Pinpoint the cell where the given text exists, returning its [x, y] midpoint coordinate. 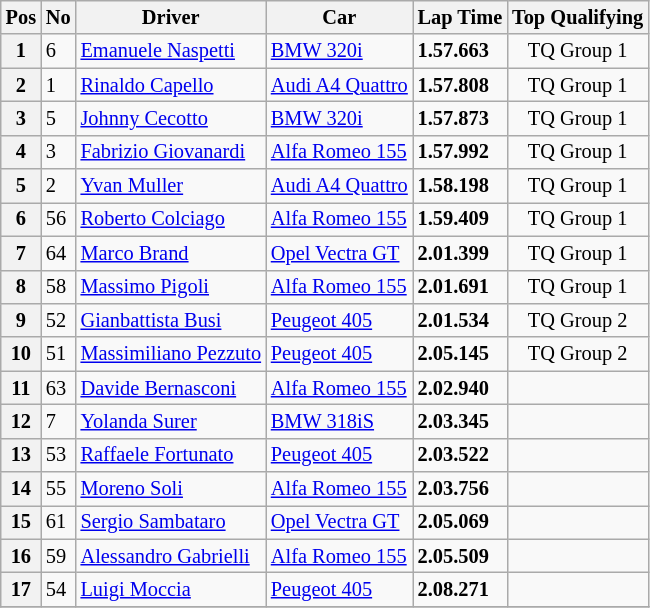
15 [21, 522]
Luigi Moccia [171, 589]
2.05.509 [460, 556]
Lap Time [460, 17]
Top Qualifying [578, 17]
Davide Bernasconi [171, 388]
56 [58, 219]
Massimiliano Pezzuto [171, 354]
13 [21, 455]
1.57.992 [460, 152]
61 [58, 522]
Massimo Pigoli [171, 287]
Johnny Cecotto [171, 118]
2.05.145 [460, 354]
1.57.873 [460, 118]
54 [58, 589]
17 [21, 589]
52 [58, 320]
1.58.198 [460, 186]
51 [58, 354]
8 [21, 287]
2.08.271 [460, 589]
1.57.808 [460, 85]
2.01.534 [460, 320]
Emanuele Naspetti [171, 51]
Rinaldo Capello [171, 85]
2.01.399 [460, 253]
Gianbattista Busi [171, 320]
2.03.756 [460, 489]
Fabrizio Giovanardi [171, 152]
11 [21, 388]
58 [58, 287]
2.03.522 [460, 455]
64 [58, 253]
55 [58, 489]
1.57.663 [460, 51]
12 [21, 421]
9 [21, 320]
Marco Brand [171, 253]
2.02.940 [460, 388]
Roberto Colciago [171, 219]
63 [58, 388]
BMW 318iS [340, 421]
Alessandro Gabrielli [171, 556]
Car [340, 17]
53 [58, 455]
Moreno Soli [171, 489]
Sergio Sambataro [171, 522]
1.59.409 [460, 219]
No [58, 17]
10 [21, 354]
16 [21, 556]
Pos [21, 17]
14 [21, 489]
2.01.691 [460, 287]
59 [58, 556]
Yolanda Surer [171, 421]
Driver [171, 17]
Raffaele Fortunato [171, 455]
4 [21, 152]
Yvan Muller [171, 186]
2.05.069 [460, 522]
2.03.345 [460, 421]
